From the cell containing the given text, extract its center point as [X, Y] coordinate. 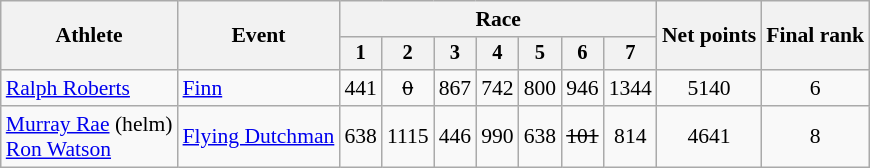
Net points [709, 36]
800 [540, 88]
Race [498, 19]
446 [456, 136]
1344 [630, 88]
Finn [259, 88]
Event [259, 36]
8 [815, 136]
5140 [709, 88]
5 [540, 54]
867 [456, 88]
441 [360, 88]
7 [630, 54]
1 [360, 54]
Flying Dutchman [259, 136]
4 [498, 54]
3 [456, 54]
Final rank [815, 36]
Ralph Roberts [90, 88]
2 [408, 54]
990 [498, 136]
814 [630, 136]
1115 [408, 136]
Athlete [90, 36]
742 [498, 88]
946 [582, 88]
4641 [709, 136]
0 [408, 88]
Murray Rae (helm)Ron Watson [90, 136]
101 [582, 136]
